Identify which cell holds the provided text, then report its (x, y) central coordinate. 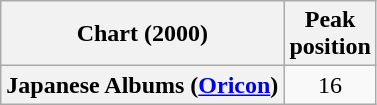
Japanese Albums (Oricon) (142, 85)
Peak position (330, 34)
Chart (2000) (142, 34)
16 (330, 85)
